Search for the cell housing the specified text and yield its [X, Y] center coordinate. 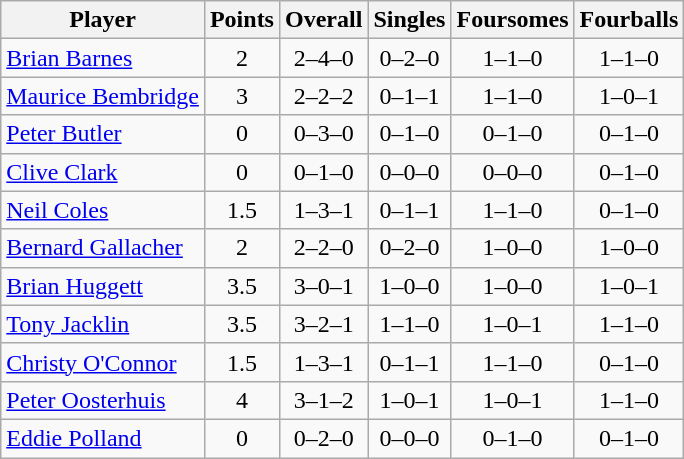
Eddie Polland [103, 438]
2–4–0 [323, 58]
Tony Jacklin [103, 324]
Peter Oosterhuis [103, 400]
Bernard Gallacher [103, 248]
Christy O'Connor [103, 362]
Brian Barnes [103, 58]
Fourballs [629, 20]
2–2–2 [323, 96]
Singles [410, 20]
0–3–0 [323, 134]
3–0–1 [323, 286]
Player [103, 20]
3–2–1 [323, 324]
3 [242, 96]
Peter Butler [103, 134]
2–2–0 [323, 248]
4 [242, 400]
Neil Coles [103, 210]
Foursomes [512, 20]
3–1–2 [323, 400]
Maurice Bembridge [103, 96]
Brian Huggett [103, 286]
Overall [323, 20]
Clive Clark [103, 172]
Points [242, 20]
